Return (X, Y) of the center of cell containing provided text 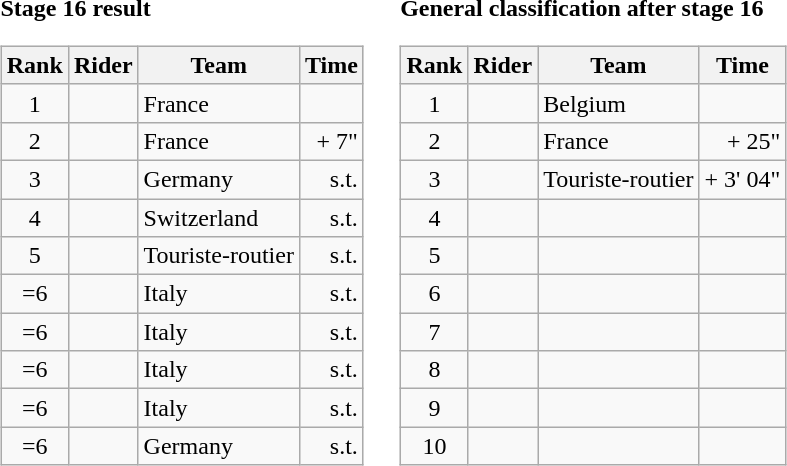
+ 7" (331, 141)
+ 3' 04" (742, 179)
8 (434, 370)
7 (434, 332)
Belgium (618, 103)
6 (434, 294)
Switzerland (218, 217)
10 (434, 446)
9 (434, 408)
+ 25" (742, 141)
